For the text-containing cell, return its midpoint in [x, y] coordinate format. 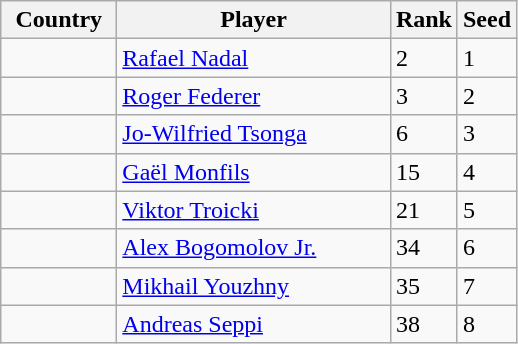
Rank [424, 20]
Roger Federer [254, 96]
38 [424, 324]
Rafael Nadal [254, 58]
4 [486, 172]
15 [424, 172]
Country [59, 20]
8 [486, 324]
Gaël Monfils [254, 172]
Viktor Troicki [254, 210]
21 [424, 210]
1 [486, 58]
35 [424, 286]
34 [424, 248]
7 [486, 286]
Player [254, 20]
Mikhail Youzhny [254, 286]
Alex Bogomolov Jr. [254, 248]
Seed [486, 20]
5 [486, 210]
Andreas Seppi [254, 324]
Jo-Wilfried Tsonga [254, 134]
